From the cell containing the given text, extract its center point as [X, Y] coordinate. 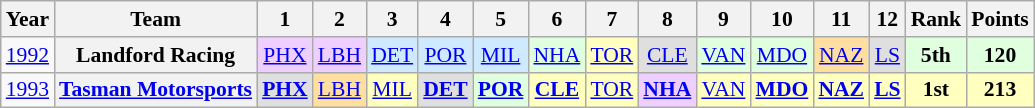
213 [1000, 90]
11 [841, 19]
1st [936, 90]
1992 [28, 55]
Rank [936, 19]
Team [156, 19]
1 [285, 19]
3 [392, 19]
5 [501, 19]
6 [556, 19]
Points [1000, 19]
12 [888, 19]
5th [936, 55]
Landford Racing [156, 55]
8 [667, 19]
4 [446, 19]
9 [723, 19]
10 [782, 19]
2 [340, 19]
120 [1000, 55]
Tasman Motorsports [156, 90]
7 [612, 19]
1993 [28, 90]
Year [28, 19]
